For the text-containing cell, return its midpoint in (X, Y) coordinate format. 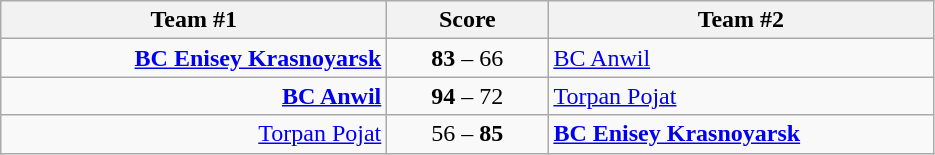
56 – 85 (468, 134)
Team #2 (741, 20)
Score (468, 20)
94 – 72 (468, 96)
Team #1 (194, 20)
83 – 66 (468, 58)
